Locate the cell with the specified text and output its (x, y) center coordinate. 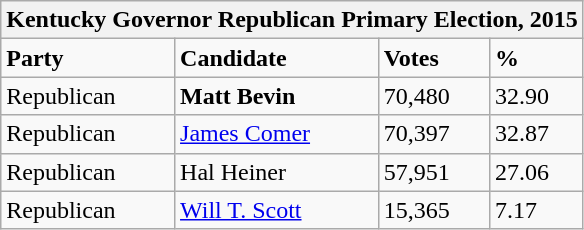
Votes (434, 58)
57,951 (434, 172)
70,397 (434, 134)
James Comer (277, 134)
32.90 (536, 96)
% (536, 58)
27.06 (536, 172)
Matt Bevin (277, 96)
Candidate (277, 58)
Will T. Scott (277, 210)
70,480 (434, 96)
32.87 (536, 134)
Kentucky Governor Republican Primary Election, 2015 (292, 20)
Hal Heiner (277, 172)
7.17 (536, 210)
Party (88, 58)
15,365 (434, 210)
